Scan for the cell matching the given text and deliver its (X, Y) coordinate at center. 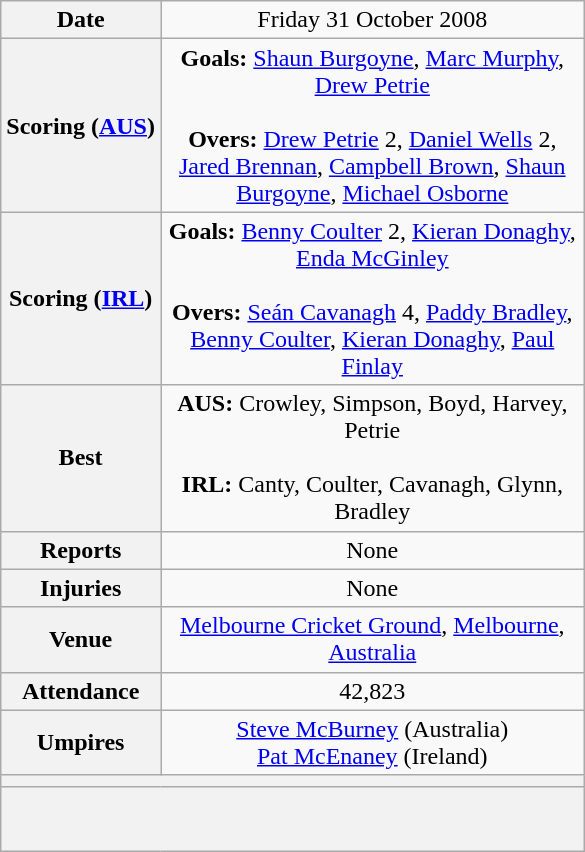
Injuries (81, 588)
Steve McBurney (Australia)Pat McEnaney (Ireland) (372, 742)
Scoring (IRL) (81, 298)
Goals: Shaun Burgoyne, Marc Murphy, Drew Petrie Overs: Drew Petrie 2, Daniel Wells 2, Jared Brennan, Campbell Brown, Shaun Burgoyne, Michael Osborne (372, 126)
Friday 31 October 2008 (372, 20)
Date (81, 20)
Best (81, 458)
42,823 (372, 691)
Goals: Benny Coulter 2, Kieran Donaghy, Enda McGinley Overs: Seán Cavanagh 4, Paddy Bradley, Benny Coulter, Kieran Donaghy, Paul Finlay (372, 298)
Reports (81, 550)
Scoring (AUS) (81, 126)
Melbourne Cricket Ground, Melbourne, Australia (372, 640)
Umpires (81, 742)
Venue (81, 640)
Attendance (81, 691)
AUS: Crowley, Simpson, Boyd, Harvey, Petrie IRL: Canty, Coulter, Cavanagh, Glynn, Bradley (372, 458)
